Extract the (x, y) coordinate from the center of the cell holding the provided text.  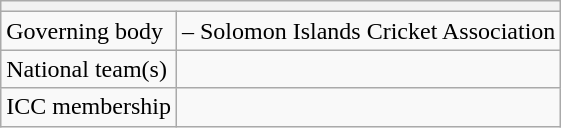
ICC membership (89, 107)
National team(s) (89, 69)
Governing body (89, 31)
– Solomon Islands Cricket Association (368, 31)
